Determine the (X, Y) coordinate at the center of the cell enclosing the given text.  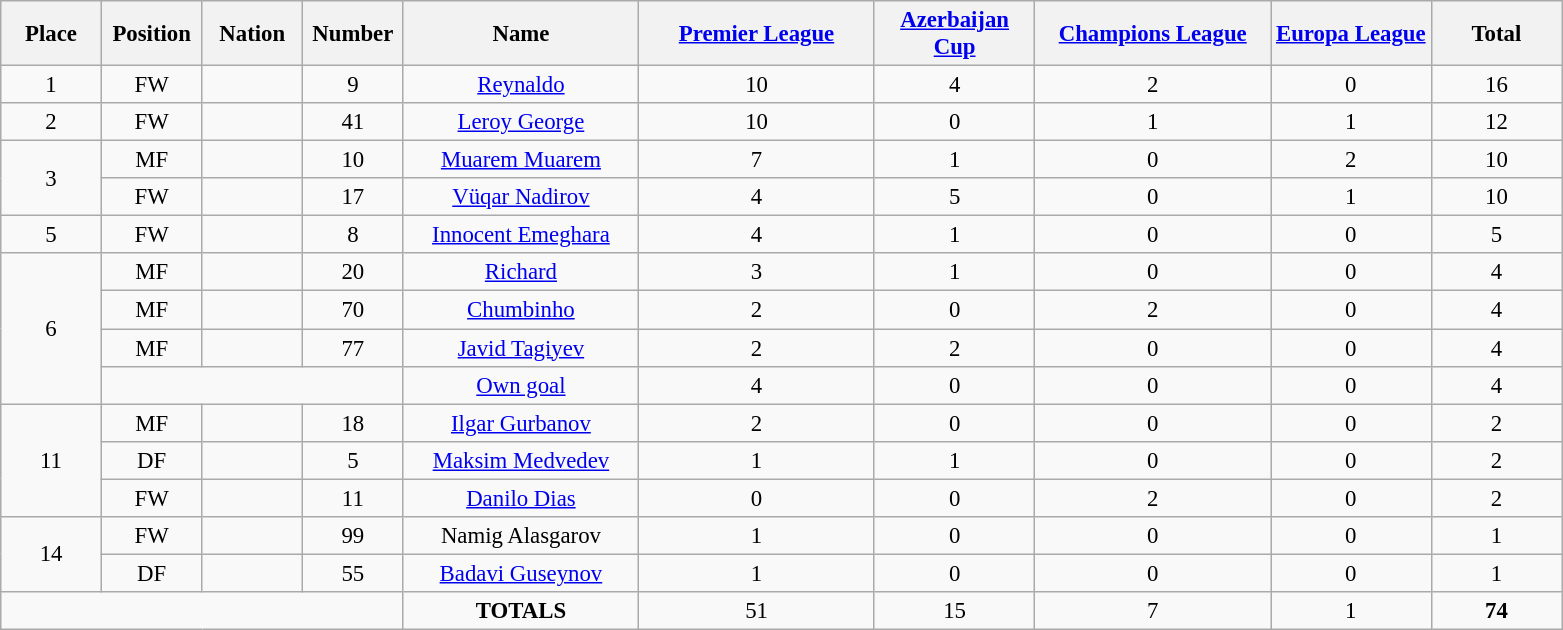
Premier League (757, 34)
12 (1496, 122)
Vüqar Nadirov (521, 197)
55 (354, 573)
77 (354, 348)
Badavi Guseynov (521, 573)
Nation (252, 34)
Ilgar Gurbanov (521, 423)
Innocent Emeghara (521, 235)
Own goal (521, 385)
Europa League (1350, 34)
Champions League (1153, 34)
Richard (521, 273)
9 (354, 85)
41 (354, 122)
Chumbinho (521, 310)
70 (354, 310)
Leroy George (521, 122)
8 (354, 235)
Maksim Medvedev (521, 460)
17 (354, 197)
Namig Alasgarov (521, 536)
15 (954, 611)
Javid Tagiyev (521, 348)
Reynaldo (521, 85)
Danilo Dias (521, 498)
TOTALS (521, 611)
6 (52, 329)
51 (757, 611)
Muarem Muarem (521, 160)
Number (354, 34)
Place (52, 34)
99 (354, 536)
18 (354, 423)
Azerbaijan Cup (954, 34)
16 (1496, 85)
74 (1496, 611)
Total (1496, 34)
14 (52, 554)
Name (521, 34)
Position (152, 34)
20 (354, 273)
